Extract the (X, Y) coordinate from the center of the cell holding the provided text.  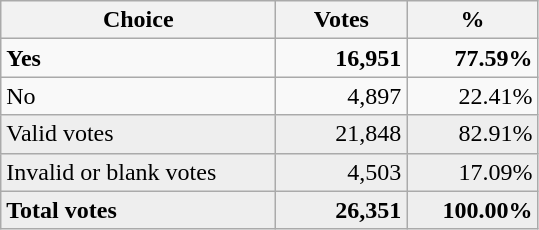
16,951 (342, 58)
77.59% (472, 58)
17.09% (472, 172)
Choice (138, 20)
4,503 (342, 172)
Invalid or blank votes (138, 172)
No (138, 96)
% (472, 20)
100.00% (472, 210)
4,897 (342, 96)
82.91% (472, 134)
21,848 (342, 134)
Valid votes (138, 134)
Total votes (138, 210)
22.41% (472, 96)
Votes (342, 20)
Yes (138, 58)
26,351 (342, 210)
